Locate the cell with the specified text and output its (X, Y) center coordinate. 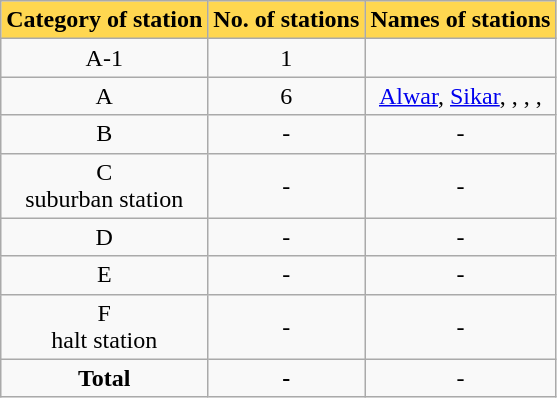
A (104, 96)
No. of stations (286, 20)
Alwar, Sikar, , , , (460, 96)
Csuburban station (104, 186)
Total (104, 378)
A-1 (104, 58)
D (104, 237)
Fhalt station (104, 326)
Names of stations (460, 20)
B (104, 134)
1 (286, 58)
Category of station (104, 20)
E (104, 275)
6 (286, 96)
